Search for the cell housing the specified text and yield its (x, y) center coordinate. 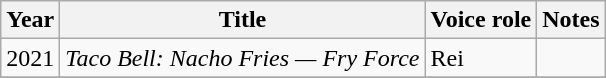
Year (30, 20)
Taco Bell: Nacho Fries — Fry Force (242, 58)
Rei (481, 58)
Title (242, 20)
2021 (30, 58)
Notes (571, 20)
Voice role (481, 20)
